Output the (x, y) coordinate of the center of the cell containing the given text.  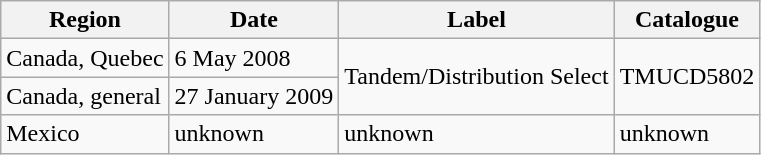
6 May 2008 (254, 58)
Catalogue (687, 20)
Region (85, 20)
27 January 2009 (254, 96)
Canada, Quebec (85, 58)
TMUCD5802 (687, 77)
Canada, general (85, 96)
Mexico (85, 134)
Label (476, 20)
Date (254, 20)
Tandem/Distribution Select (476, 77)
